Pinpoint the cell where the given text exists, returning its (x, y) midpoint coordinate. 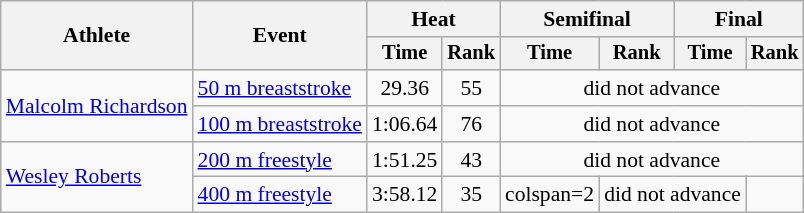
29.36 (404, 88)
1:51.25 (404, 160)
1:06.64 (404, 124)
100 m breaststroke (280, 124)
3:58.12 (404, 195)
35 (471, 195)
colspan=2 (550, 195)
55 (471, 88)
Malcolm Richardson (97, 106)
50 m breaststroke (280, 88)
43 (471, 160)
400 m freestyle (280, 195)
Athlete (97, 36)
Event (280, 36)
Semifinal (587, 19)
200 m freestyle (280, 160)
Wesley Roberts (97, 178)
Final (738, 19)
76 (471, 124)
Heat (434, 19)
